From the cell containing the given text, extract its center point as [x, y] coordinate. 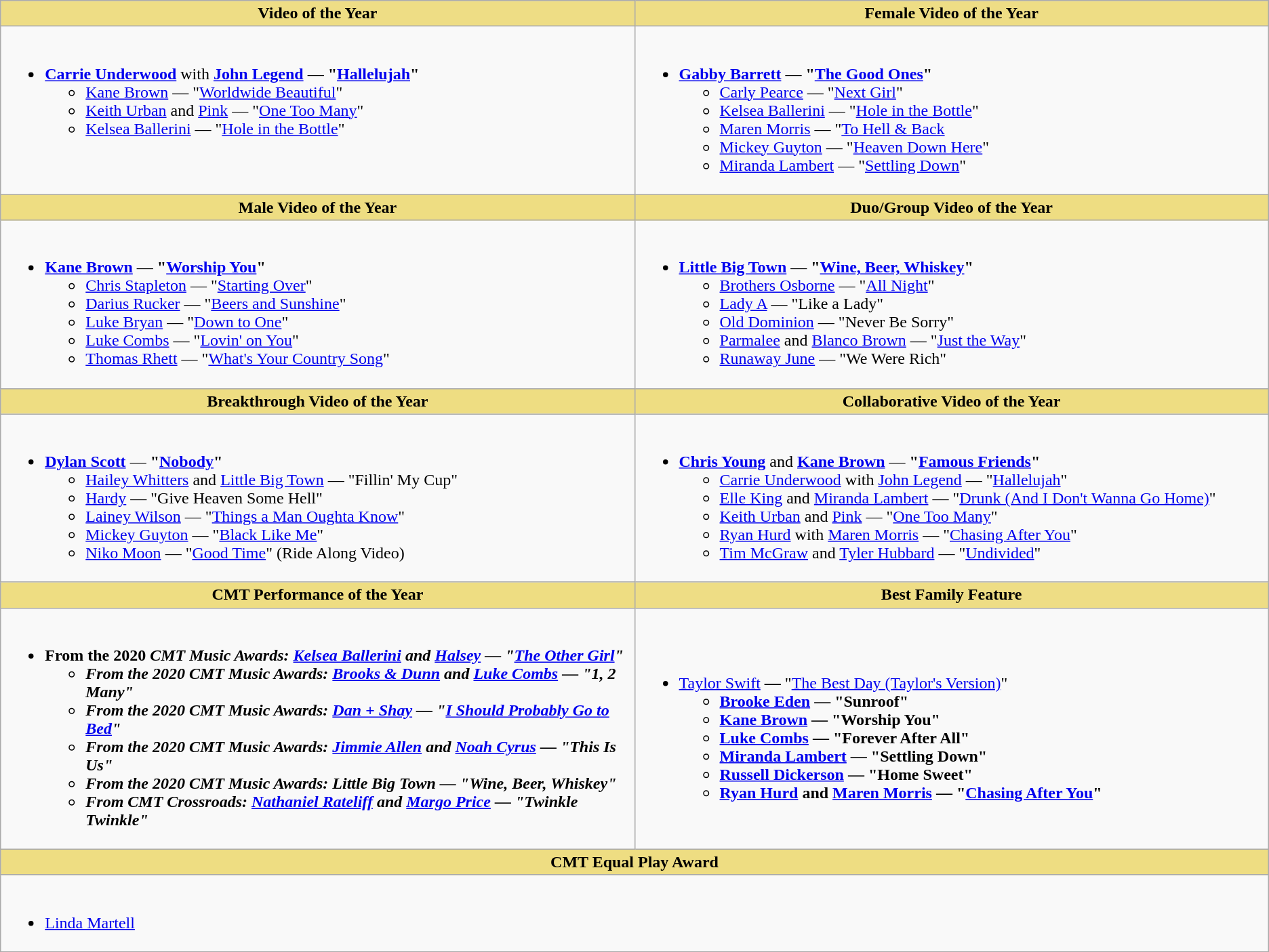
Breakthrough Video of the Year [317, 401]
Best Family Feature [952, 595]
CMT Equal Play Award [634, 862]
Male Video of the Year [317, 207]
CMT Performance of the Year [317, 595]
Duo/Group Video of the Year [952, 207]
Collaborative Video of the Year [952, 401]
Video of the Year [317, 14]
Linda Martell [634, 913]
Female Video of the Year [952, 14]
